Search for the cell housing the specified text and yield its (X, Y) center coordinate. 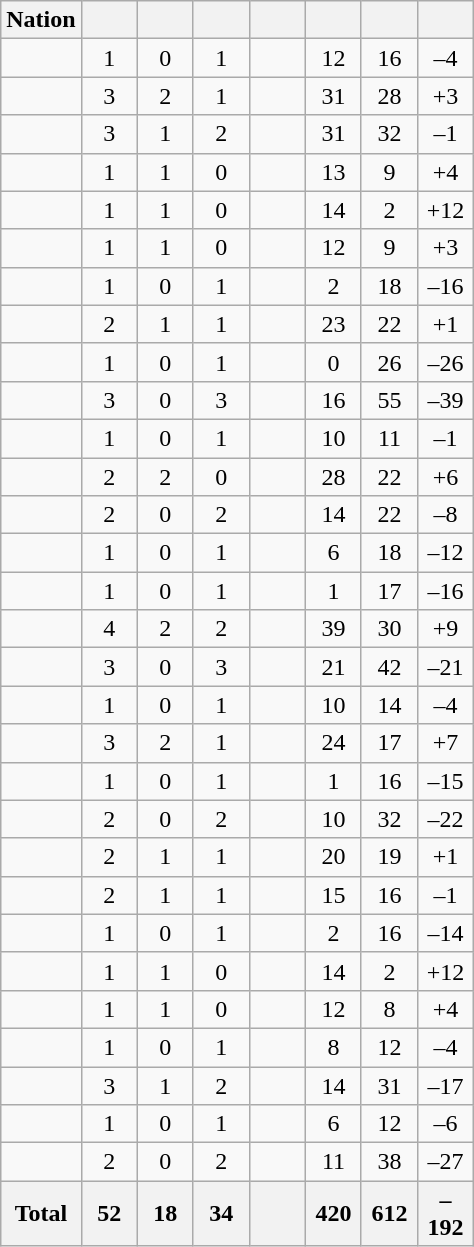
–15 (446, 781)
34 (221, 1214)
+6 (446, 477)
20 (333, 857)
–39 (446, 400)
–192 (446, 1214)
13 (333, 172)
–26 (446, 362)
Nation (41, 20)
+7 (446, 743)
+9 (446, 629)
4 (109, 629)
38 (389, 1162)
52 (109, 1214)
420 (333, 1214)
Total (41, 1214)
30 (389, 629)
55 (389, 400)
23 (333, 324)
612 (389, 1214)
–12 (446, 553)
–8 (446, 515)
19 (389, 857)
39 (333, 629)
–22 (446, 819)
–21 (446, 667)
–6 (446, 1124)
–27 (446, 1162)
21 (333, 667)
15 (333, 895)
42 (389, 667)
24 (333, 743)
26 (389, 362)
–17 (446, 1085)
–14 (446, 933)
